Provide the (x, y) coordinate of the cell's center where the given text is located.  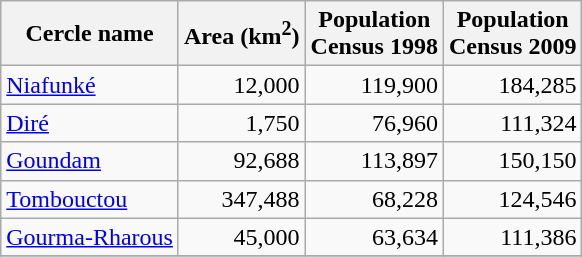
PopulationCensus 2009 (512, 34)
111,324 (512, 123)
Goundam (90, 161)
45,000 (242, 237)
92,688 (242, 161)
1,750 (242, 123)
63,634 (374, 237)
12,000 (242, 85)
150,150 (512, 161)
PopulationCensus 1998 (374, 34)
113,897 (374, 161)
68,228 (374, 199)
76,960 (374, 123)
Diré (90, 123)
184,285 (512, 85)
119,900 (374, 85)
124,546 (512, 199)
Niafunké (90, 85)
Tombouctou (90, 199)
111,386 (512, 237)
Area (km2) (242, 34)
Gourma-Rharous (90, 237)
347,488 (242, 199)
Cercle name (90, 34)
